Determine the [x, y] coordinate at the center of the cell enclosing the given text.  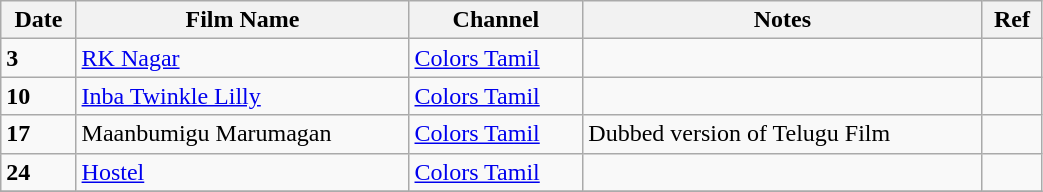
Notes [782, 20]
Maanbumigu Marumagan [242, 134]
RK Nagar [242, 58]
Dubbed version of Telugu Film [782, 134]
3 [38, 58]
10 [38, 96]
Ref [1012, 20]
Date [38, 20]
Hostel [242, 172]
Channel [496, 20]
Inba Twinkle Lilly [242, 96]
Film Name [242, 20]
24 [38, 172]
17 [38, 134]
